For the text-containing cell, return its midpoint in [x, y] coordinate format. 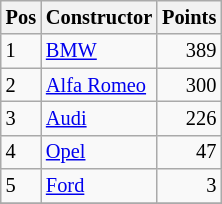
2 [21, 85]
Ford [99, 186]
47 [189, 152]
389 [189, 51]
Points [189, 17]
226 [189, 118]
5 [21, 186]
Alfa Romeo [99, 85]
1 [21, 51]
BMW [99, 51]
Pos [21, 17]
300 [189, 85]
Audi [99, 118]
4 [21, 152]
Constructor [99, 17]
Opel [99, 152]
